Return the [x, y] coordinate for the center point of the cell that contains the specified text.  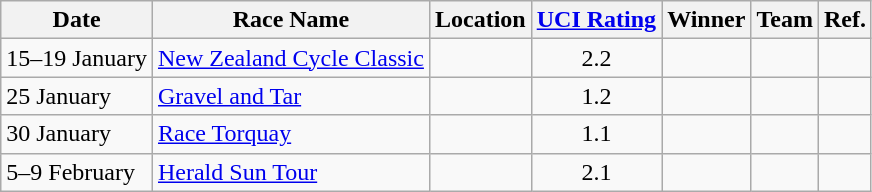
15–19 January [77, 58]
Gravel and Tar [290, 96]
1.1 [596, 134]
Location [480, 20]
Race Name [290, 20]
2.2 [596, 58]
Ref. [844, 20]
Race Torquay [290, 134]
30 January [77, 134]
New Zealand Cycle Classic [290, 58]
UCI Rating [596, 20]
25 January [77, 96]
Date [77, 20]
Team [785, 20]
2.1 [596, 172]
Herald Sun Tour [290, 172]
5–9 February [77, 172]
1.2 [596, 96]
Winner [706, 20]
